Output the [X, Y] coordinate of the center of the cell containing the given text.  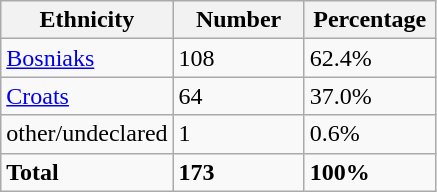
1 [238, 134]
Bosniaks [87, 58]
Ethnicity [87, 20]
Croats [87, 96]
other/undeclared [87, 134]
Number [238, 20]
Total [87, 172]
64 [238, 96]
0.6% [370, 134]
173 [238, 172]
Percentage [370, 20]
100% [370, 172]
108 [238, 58]
62.4% [370, 58]
37.0% [370, 96]
